Return [X, Y] of the center of cell containing provided text 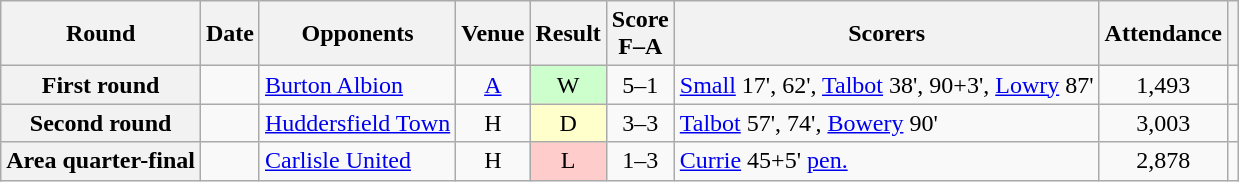
A [493, 85]
Attendance [1163, 34]
Currie 45+5' pen. [886, 161]
2,878 [1163, 161]
ScoreF–A [640, 34]
Date [230, 34]
Burton Albion [357, 85]
1,493 [1163, 85]
L [568, 161]
Result [568, 34]
Talbot 57', 74', Bowery 90' [886, 123]
Opponents [357, 34]
Small 17', 62', Talbot 38', 90+3', Lowry 87' [886, 85]
Area quarter-final [101, 161]
Venue [493, 34]
5–1 [640, 85]
Huddersfield Town [357, 123]
W [568, 85]
D [568, 123]
Scorers [886, 34]
3,003 [1163, 123]
First round [101, 85]
1–3 [640, 161]
Round [101, 34]
Carlisle United [357, 161]
Second round [101, 123]
3–3 [640, 123]
